Provide the (x, y) coordinate of the cell's center where the given text is located.  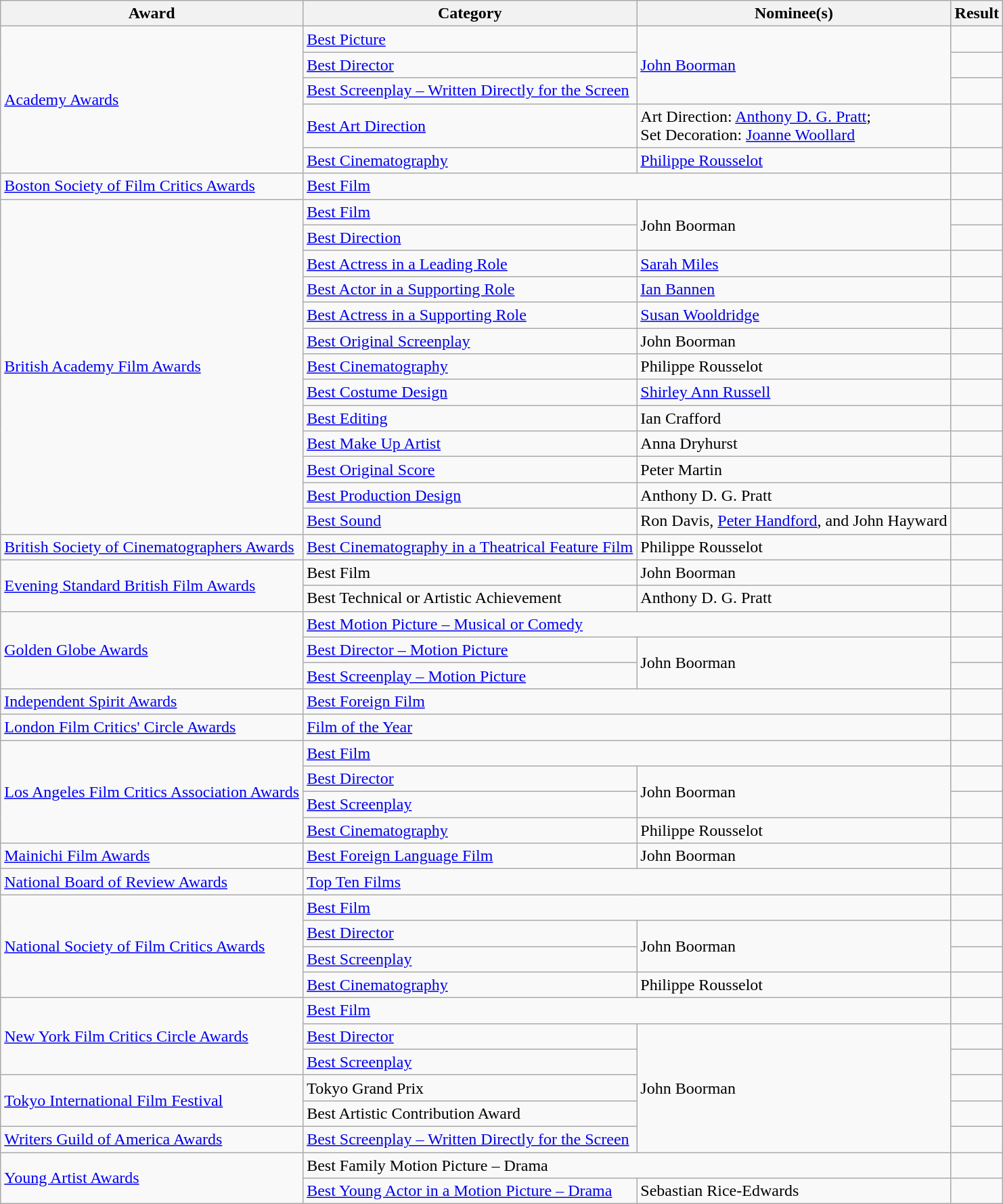
Best Young Actor in a Motion Picture – Drama (470, 1191)
Best Direction (470, 238)
Best Foreign Language Film (470, 856)
Best Artistic Contribution Award (470, 1113)
Anna Dryhurst (794, 444)
Tokyo International Film Festival (152, 1100)
Best Costume Design (470, 393)
Top Ten Films (627, 882)
Film of the Year (627, 727)
Sarah Miles (794, 263)
National Board of Review Awards (152, 882)
Best Make Up Artist (470, 444)
Mainichi Film Awards (152, 856)
British Academy Film Awards (152, 367)
Art Direction: Anthony D. G. Pratt; Set Decoration: Joanne Woollard (794, 126)
Nominee(s) (794, 14)
Independent Spirit Awards (152, 701)
Best Foreign Film (627, 701)
Writers Guild of America Awards (152, 1139)
Category (470, 14)
Best Editing (470, 418)
Best Production Design (470, 495)
Best Art Direction (470, 126)
Best Cinematography in a Theatrical Feature Film (470, 547)
Best Actress in a Supporting Role (470, 315)
Academy Awards (152, 100)
Susan Wooldridge (794, 315)
Young Artist Awards (152, 1178)
London Film Critics' Circle Awards (152, 727)
Best Picture (470, 39)
Best Actor in a Supporting Role (470, 289)
Evening Standard British Film Awards (152, 585)
Best Sound (470, 521)
Best Original Screenplay (470, 340)
Best Family Motion Picture – Drama (627, 1165)
Best Technical or Artistic Achievement (470, 598)
Ian Crafford (794, 418)
Best Original Score (470, 470)
Peter Martin (794, 470)
Shirley Ann Russell (794, 393)
Boston Society of Film Critics Awards (152, 186)
Ian Bannen (794, 289)
National Society of Film Critics Awards (152, 946)
Sebastian Rice-Edwards (794, 1191)
Award (152, 14)
British Society of Cinematographers Awards (152, 547)
New York Film Critics Circle Awards (152, 1036)
Best Screenplay – Motion Picture (470, 675)
Best Director – Motion Picture (470, 650)
Best Actress in a Leading Role (470, 263)
Result (977, 14)
Los Angeles Film Critics Association Awards (152, 792)
Best Motion Picture – Musical or Comedy (627, 624)
Golden Globe Awards (152, 650)
Tokyo Grand Prix (470, 1088)
Ron Davis, Peter Handford, and John Hayward (794, 521)
